Return [X, Y] of the center of cell containing provided text 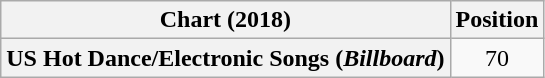
US Hot Dance/Electronic Songs (Billboard) [226, 58]
Position [497, 20]
Chart (2018) [226, 20]
70 [497, 58]
